For the text-containing cell, return its midpoint in [X, Y] coordinate format. 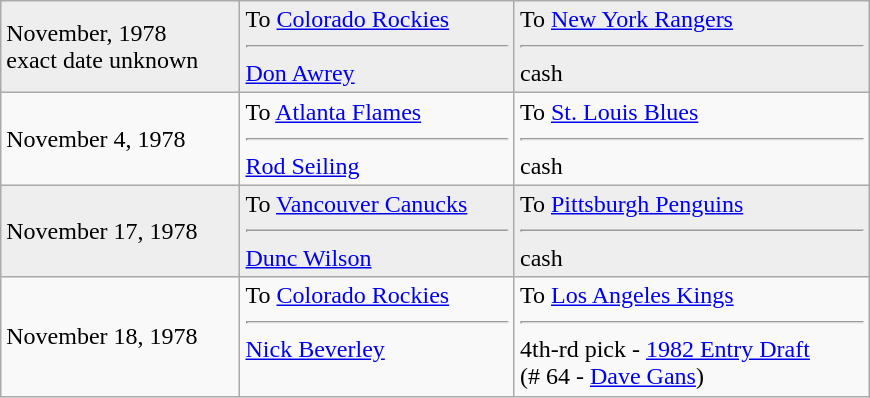
To Colorado RockiesDon Awrey [377, 47]
November 18, 1978 [120, 336]
To Los Angeles Kings4th-rd pick - 1982 Entry Draft(# 64 - Dave Gans) [692, 336]
To Atlanta FlamesRod Seiling [377, 139]
To New York Rangerscash [692, 47]
To Pittsburgh Penguinscash [692, 231]
November, 1978exact date unknown [120, 47]
November 17, 1978 [120, 231]
To Vancouver CanucksDunc Wilson [377, 231]
November 4, 1978 [120, 139]
To Colorado RockiesNick Beverley [377, 336]
To St. Louis Bluescash [692, 139]
